Output the [X, Y] coordinate of the center of the cell containing the given text.  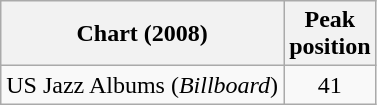
US Jazz Albums (Billboard) [142, 85]
41 [330, 85]
Chart (2008) [142, 34]
Peakposition [330, 34]
